Detect which cell encompasses the target text, then output its [x, y] center coordinate. 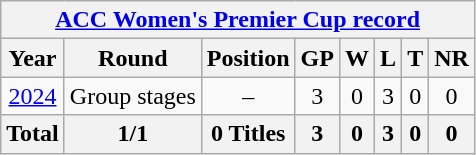
Year [33, 58]
T [416, 58]
2024 [33, 96]
GP [317, 58]
Group stages [132, 96]
L [388, 58]
NR [452, 58]
ACC Women's Premier Cup record [238, 20]
Position [248, 58]
Total [33, 134]
Round [132, 58]
1/1 [132, 134]
W [356, 58]
– [248, 96]
0 Titles [248, 134]
